Detect which cell encompasses the target text, then output its (X, Y) center coordinate. 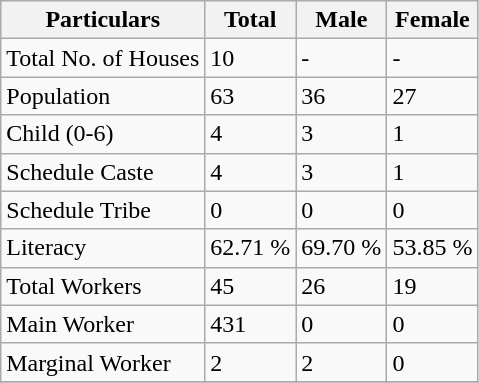
Total Workers (103, 286)
Male (342, 20)
36 (342, 96)
Schedule Caste (103, 172)
10 (250, 58)
19 (432, 286)
Female (432, 20)
Particulars (103, 20)
Marginal Worker (103, 362)
Total (250, 20)
Literacy (103, 248)
53.85 % (432, 248)
Child (0-6) (103, 134)
63 (250, 96)
69.70 % (342, 248)
Main Worker (103, 324)
Population (103, 96)
431 (250, 324)
Total No. of Houses (103, 58)
45 (250, 286)
26 (342, 286)
Schedule Tribe (103, 210)
62.71 % (250, 248)
27 (432, 96)
